Identify which cell holds the provided text, then report its [X, Y] central coordinate. 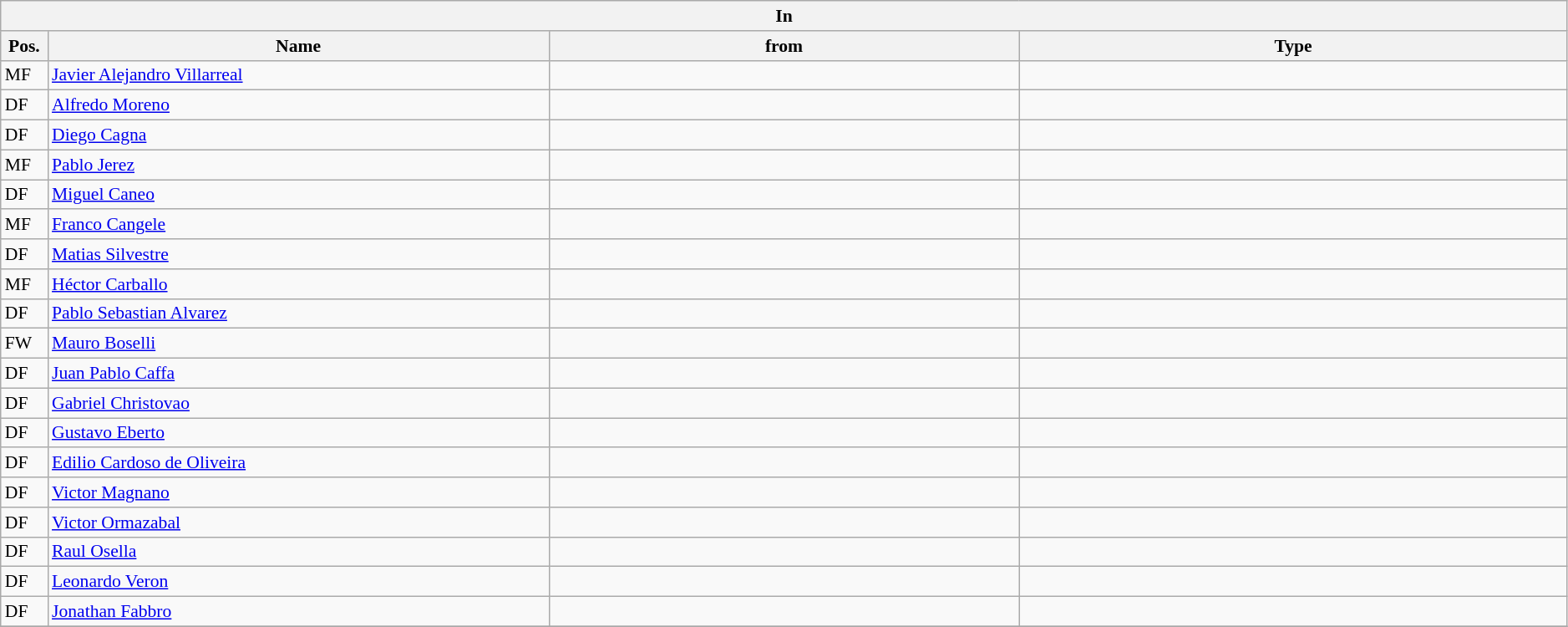
Victor Ormazabal [298, 522]
Edilio Cardoso de Oliveira [298, 463]
In [784, 16]
from [784, 46]
Mauro Boselli [298, 344]
Gustavo Eberto [298, 433]
Leonardo Veron [298, 582]
Juan Pablo Caffa [298, 374]
Pablo Sebastian Alvarez [298, 313]
Héctor Carballo [298, 284]
Name [298, 46]
Type [1293, 46]
Diego Cagna [298, 135]
Miguel Caneo [298, 195]
FW [24, 344]
Alfredo Moreno [298, 105]
Javier Alejandro Villarreal [298, 75]
Pos. [24, 46]
Pablo Jerez [298, 165]
Jonathan Fabbro [298, 612]
Raul Osella [298, 552]
Franco Cangele [298, 225]
Gabriel Christovao [298, 403]
Matias Silvestre [298, 254]
Victor Magnano [298, 492]
